Return the [x, y] coordinate for the center point of the cell that contains the specified text.  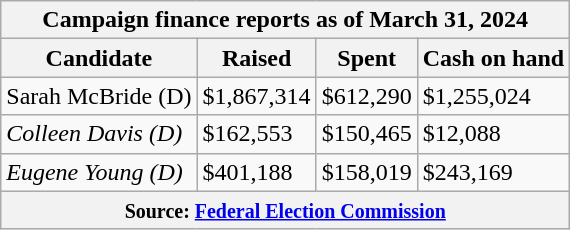
$12,088 [493, 134]
$243,169 [493, 172]
Campaign finance reports as of March 31, 2024 [286, 20]
Sarah McBride (D) [99, 96]
Spent [366, 58]
$401,188 [256, 172]
Source: Federal Election Commission [286, 210]
$162,553 [256, 134]
Colleen Davis (D) [99, 134]
$1,867,314 [256, 96]
$150,465 [366, 134]
Eugene Young (D) [99, 172]
Cash on hand [493, 58]
$612,290 [366, 96]
Candidate [99, 58]
$158,019 [366, 172]
$1,255,024 [493, 96]
Raised [256, 58]
